Output the (x, y) coordinate of the center of the cell containing the given text.  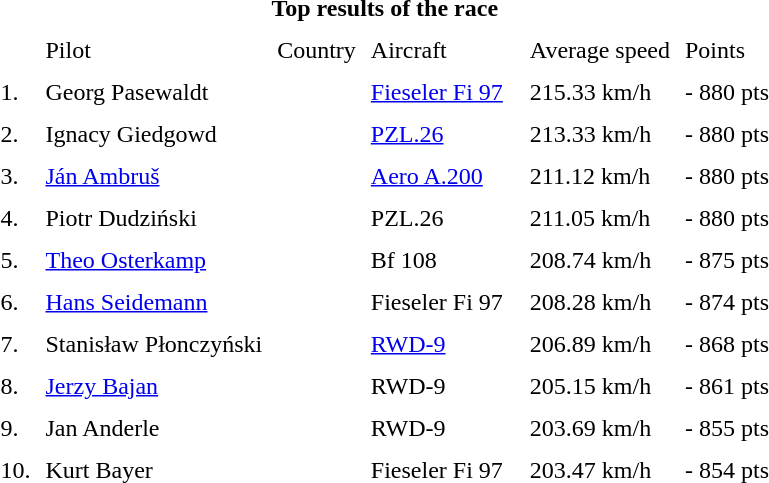
Country (317, 50)
Average speed (600, 50)
215.33 km/h (600, 92)
Piotr Dudziński (154, 218)
Aero A.200 (442, 176)
208.74 km/h (600, 260)
206.89 km/h (600, 344)
Ján Ambruš (154, 176)
Ignacy Giedgowd (154, 134)
Pilot (154, 50)
Georg Pasewaldt (154, 92)
213.33 km/h (600, 134)
Stanisław Płonczyński (154, 344)
211.05 km/h (600, 218)
205.15 km/h (600, 386)
Bf 108 (442, 260)
Jerzy Bajan (154, 386)
Hans Seidemann (154, 302)
Theo Osterkamp (154, 260)
211.12 km/h (600, 176)
208.28 km/h (600, 302)
Jan Anderle (154, 428)
203.69 km/h (600, 428)
Aircraft (442, 50)
